Return the (x, y) coordinate for the center point of the cell that contains the specified text.  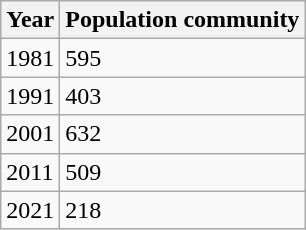
Population community (182, 20)
509 (182, 172)
2011 (30, 172)
632 (182, 134)
2021 (30, 210)
2001 (30, 134)
Year (30, 20)
403 (182, 96)
218 (182, 210)
595 (182, 58)
1991 (30, 96)
1981 (30, 58)
